Output the [X, Y] coordinate of the center of the cell containing the given text.  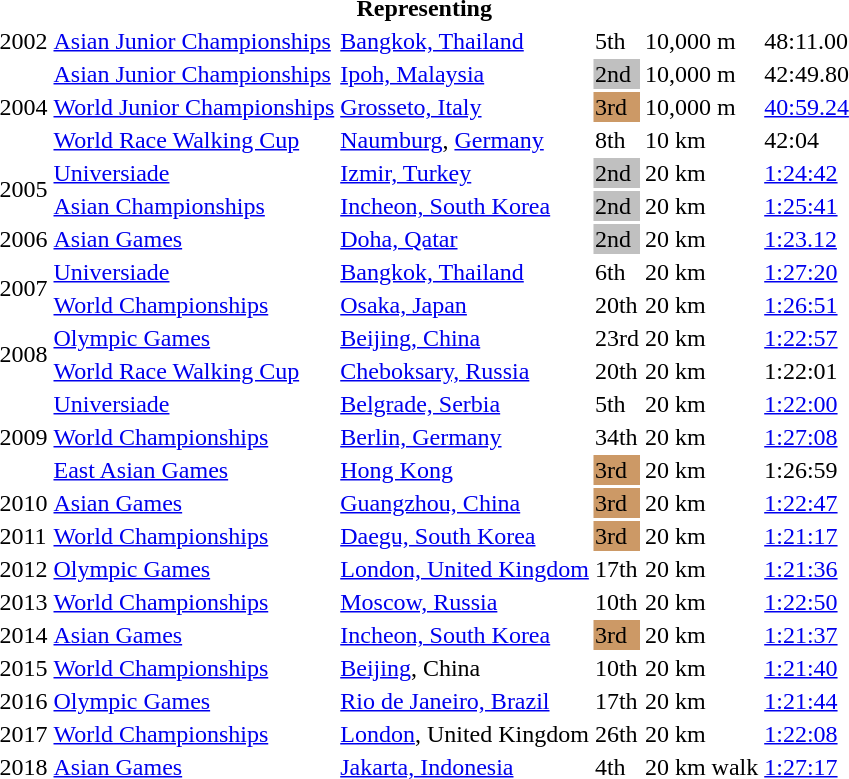
8th [616, 140]
Asian Championships [194, 206]
Cheboksary, Russia [465, 371]
Rio de Janeiro, Brazil [465, 701]
Moscow, Russia [465, 602]
Izmir, Turkey [465, 173]
34th [616, 437]
East Asian Games [194, 470]
6th [616, 272]
Daegu, South Korea [465, 536]
Doha, Qatar [465, 239]
Guangzhou, China [465, 503]
Osaka, Japan [465, 305]
Hong Kong [465, 470]
23rd [616, 338]
Naumburg, Germany [465, 140]
World Junior Championships [194, 107]
Ipoh, Malaysia [465, 74]
Belgrade, Serbia [465, 404]
26th [616, 734]
Grosseto, Italy [465, 107]
10 km [701, 140]
Berlin, Germany [465, 437]
